Provide the [x, y] coordinate of the cell's center where the given text is located.  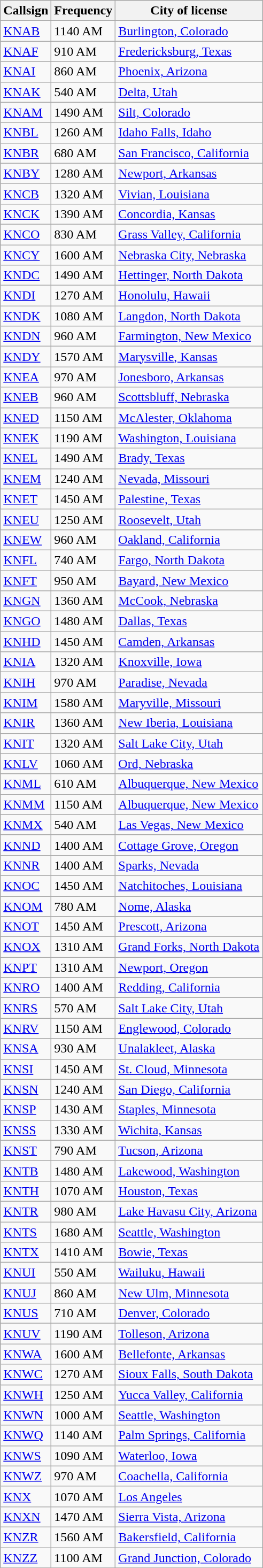
KNUV [26, 1334]
Nome, Alaska [189, 906]
1100 AM [83, 1558]
Wichita, Kansas [189, 1130]
KNND [26, 845]
KNEB [26, 397]
Bayard, New Mexico [189, 580]
KNBR [26, 153]
Ord, Nebraska [189, 764]
KNDI [26, 296]
Yucca Valley, California [189, 1395]
KNEA [26, 377]
Grass Valley, California [189, 234]
Oakland, California [189, 540]
Staples, Minnesota [189, 1110]
1470 AM [83, 1517]
Paradise, Nevada [189, 682]
KNOT [26, 927]
Nebraska City, Nebraska [189, 255]
McAlester, Oklahoma [189, 418]
KNRO [26, 988]
KNDK [26, 316]
KNIH [26, 682]
KNEW [26, 540]
San Francisco, California [189, 153]
KNTB [26, 1171]
Phoenix, Arizona [189, 72]
Roosevelt, Utah [189, 519]
Redding, California [189, 988]
950 AM [83, 580]
KNOX [26, 947]
710 AM [83, 1313]
KNSN [26, 1089]
KNEK [26, 438]
Dallas, Texas [189, 621]
KNML [26, 784]
Brady, Texas [189, 458]
KNWH [26, 1395]
McCook, Nebraska [189, 601]
Langdon, North Dakota [189, 316]
KNDN [26, 336]
KNTS [26, 1232]
1280 AM [83, 173]
Bakersfield, California [189, 1537]
1680 AM [83, 1232]
KNTH [26, 1191]
San Diego, California [189, 1089]
KNMM [26, 804]
KNIT [26, 743]
Lake Havasu City, Arizona [189, 1211]
Sioux Falls, South Dakota [189, 1374]
Marysville, Kansas [189, 357]
930 AM [83, 1049]
KNNR [26, 865]
KNIM [26, 703]
1390 AM [83, 214]
KNAB [26, 31]
Washington, Louisiana [189, 438]
Silt, Colorado [189, 112]
KNRV [26, 1028]
1080 AM [83, 316]
Las Vegas, New Mexico [189, 825]
Unalakleet, Alaska [189, 1049]
KNWS [26, 1456]
1090 AM [83, 1456]
Tucson, Arizona [189, 1150]
1430 AM [83, 1110]
KNGO [26, 621]
Callsign [26, 11]
KNAI [26, 72]
KNZR [26, 1537]
740 AM [83, 560]
KNEM [26, 479]
KNAF [26, 51]
Grand Junction, Colorado [189, 1558]
1000 AM [83, 1415]
KNZZ [26, 1558]
Newport, Arkansas [189, 173]
Fargo, North Dakota [189, 560]
KNSS [26, 1130]
KNIA [26, 662]
790 AM [83, 1150]
St. Cloud, Minnesota [189, 1069]
610 AM [83, 784]
Jonesboro, Arkansas [189, 377]
Prescott, Arizona [189, 927]
KNED [26, 418]
City of license [189, 11]
Englewood, Colorado [189, 1028]
Bowie, Texas [189, 1252]
KNDC [26, 275]
Sierra Vista, Arizona [189, 1517]
KNWA [26, 1354]
980 AM [83, 1211]
KNRS [26, 1008]
KNUJ [26, 1293]
KNST [26, 1150]
KNBY [26, 173]
Houston, Texas [189, 1191]
KNAM [26, 112]
Palestine, Texas [189, 499]
Farmington, New Mexico [189, 336]
KNCY [26, 255]
KNIR [26, 723]
Nevada, Missouri [189, 479]
KNTR [26, 1211]
570 AM [83, 1008]
KNFL [26, 560]
Idaho Falls, Idaho [189, 133]
Tolleson, Arizona [189, 1334]
KNCK [26, 214]
KNPT [26, 967]
KNLV [26, 764]
KNCO [26, 234]
1570 AM [83, 357]
1410 AM [83, 1252]
Cottage Grove, Oregon [189, 845]
Waterloo, Iowa [189, 1456]
Lakewood, Washington [189, 1171]
1580 AM [83, 703]
780 AM [83, 906]
KNMX [26, 825]
Frequency [83, 11]
Burlington, Colorado [189, 31]
Los Angeles [189, 1496]
Coachella, California [189, 1476]
Concordia, Kansas [189, 214]
Knoxville, Iowa [189, 662]
KNOM [26, 906]
910 AM [83, 51]
KNWQ [26, 1435]
550 AM [83, 1273]
KNOC [26, 886]
KNEU [26, 519]
KNWZ [26, 1476]
KNEL [26, 458]
Grand Forks, North Dakota [189, 947]
Maryville, Missouri [189, 703]
Scottsbluff, Nebraska [189, 397]
KNSA [26, 1049]
KNX [26, 1496]
KNXN [26, 1517]
830 AM [83, 234]
KNET [26, 499]
KNCB [26, 194]
KNAK [26, 92]
New Iberia, Louisiana [189, 723]
Vivian, Louisiana [189, 194]
Camden, Arkansas [189, 642]
Wailuku, Hawaii [189, 1273]
Denver, Colorado [189, 1313]
Honolulu, Hawaii [189, 296]
1330 AM [83, 1130]
KNHD [26, 642]
Sparks, Nevada [189, 865]
KNUS [26, 1313]
680 AM [83, 153]
KNSP [26, 1110]
KNFT [26, 580]
New Ulm, Minnesota [189, 1293]
1060 AM [83, 764]
KNUI [26, 1273]
Fredericksburg, Texas [189, 51]
KNTX [26, 1252]
KNDY [26, 357]
KNWC [26, 1374]
1260 AM [83, 133]
KNBL [26, 133]
Bellefonte, Arkansas [189, 1354]
Natchitoches, Louisiana [189, 886]
KNSI [26, 1069]
KNWN [26, 1415]
Delta, Utah [189, 92]
Palm Springs, California [189, 1435]
KNGN [26, 601]
1560 AM [83, 1537]
Newport, Oregon [189, 967]
Hettinger, North Dakota [189, 275]
